Determine the [X, Y] coordinate at the center of the cell enclosing the given text.  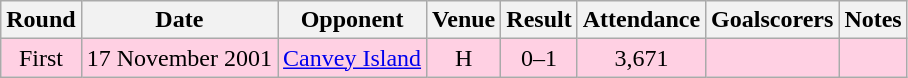
17 November 2001 [179, 58]
Notes [873, 20]
Result [539, 20]
Attendance [641, 20]
Date [179, 20]
Venue [464, 20]
Round [41, 20]
3,671 [641, 58]
First [41, 58]
Opponent [352, 20]
Goalscorers [772, 20]
H [464, 58]
Canvey Island [352, 58]
0–1 [539, 58]
